Search for the cell housing the specified text and yield its [X, Y] center coordinate. 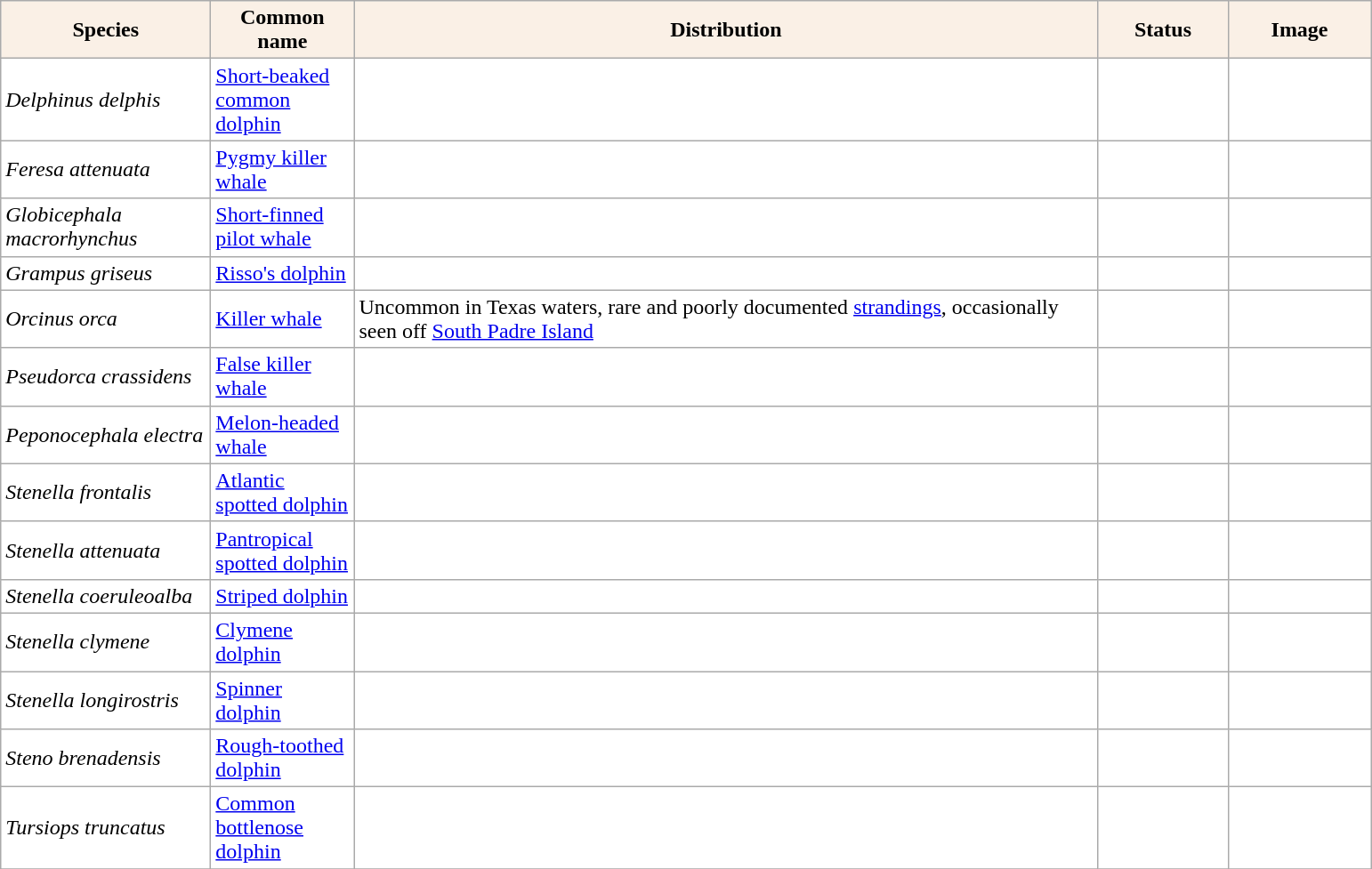
Short-finned pilot whale [283, 228]
Grampus griseus [106, 273]
False killer whale [283, 377]
Pseudorca crassidens [106, 377]
Tursiops truncatus [106, 828]
Stenella coeruleoalba [106, 596]
Species [106, 30]
Image [1299, 30]
Pantropical spotted dolphin [283, 550]
Common bottlenose dolphin [283, 828]
Melon-headed whale [283, 434]
Stenella attenuata [106, 550]
Spinner dolphin [283, 699]
Orcinus orca [106, 318]
Clymene dolphin [283, 642]
Stenella clymene [106, 642]
Short-beaked common dolphin [283, 100]
Delphinus delphis [106, 100]
Killer whale [283, 318]
Steno brenadensis [106, 758]
Peponocephala electra [106, 434]
Status [1163, 30]
Stenella frontalis [106, 493]
Uncommon in Texas waters, rare and poorly documented strandings, occasionally seen off South Padre Island [726, 318]
Pygmy killer whale [283, 169]
Feresa attenuata [106, 169]
Stenella longirostris [106, 699]
Atlantic spotted dolphin [283, 493]
Distribution [726, 30]
Risso's dolphin [283, 273]
Rough-toothed dolphin [283, 758]
Common name [283, 30]
Globicephala macrorhynchus [106, 228]
Striped dolphin [283, 596]
